Search for the cell housing the specified text and yield its [X, Y] center coordinate. 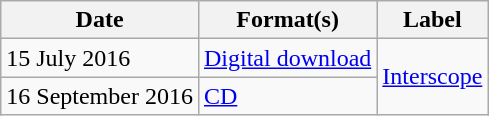
CD [287, 96]
Format(s) [287, 20]
Label [432, 20]
15 July 2016 [100, 58]
Digital download [287, 58]
Date [100, 20]
Interscope [432, 77]
16 September 2016 [100, 96]
